Identify which cell holds the provided text, then report its (X, Y) central coordinate. 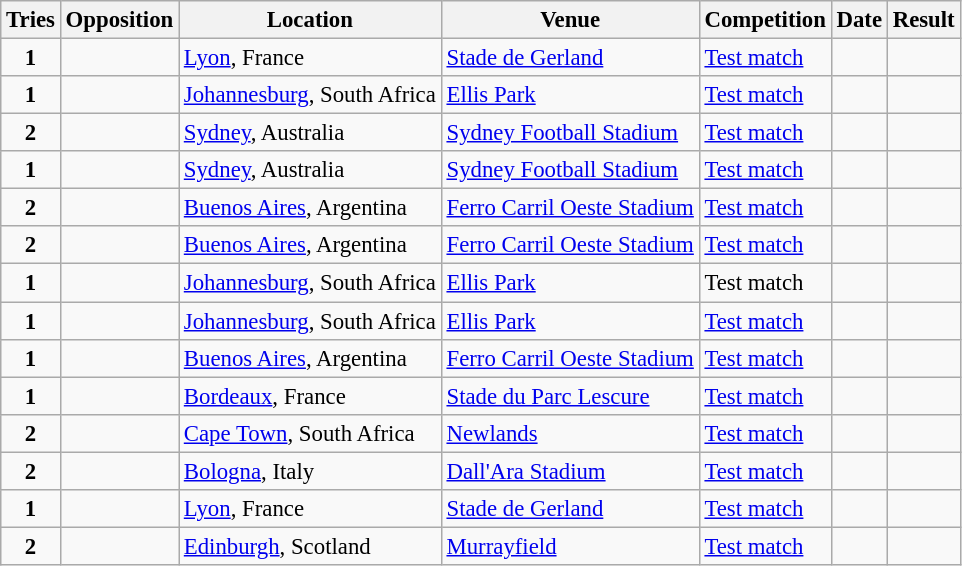
Result (924, 20)
Stade du Parc Lescure (570, 396)
Date (859, 20)
Bordeaux, France (310, 396)
Venue (570, 20)
Tries (31, 20)
Cape Town, South Africa (310, 433)
Opposition (119, 20)
Bologna, Italy (310, 471)
Dall'Ara Stadium (570, 471)
Edinburgh, Scotland (310, 546)
Location (310, 20)
Competition (765, 20)
Newlands (570, 433)
Murrayfield (570, 546)
